Scan for the cell matching the given text and deliver its [X, Y] coordinate at center. 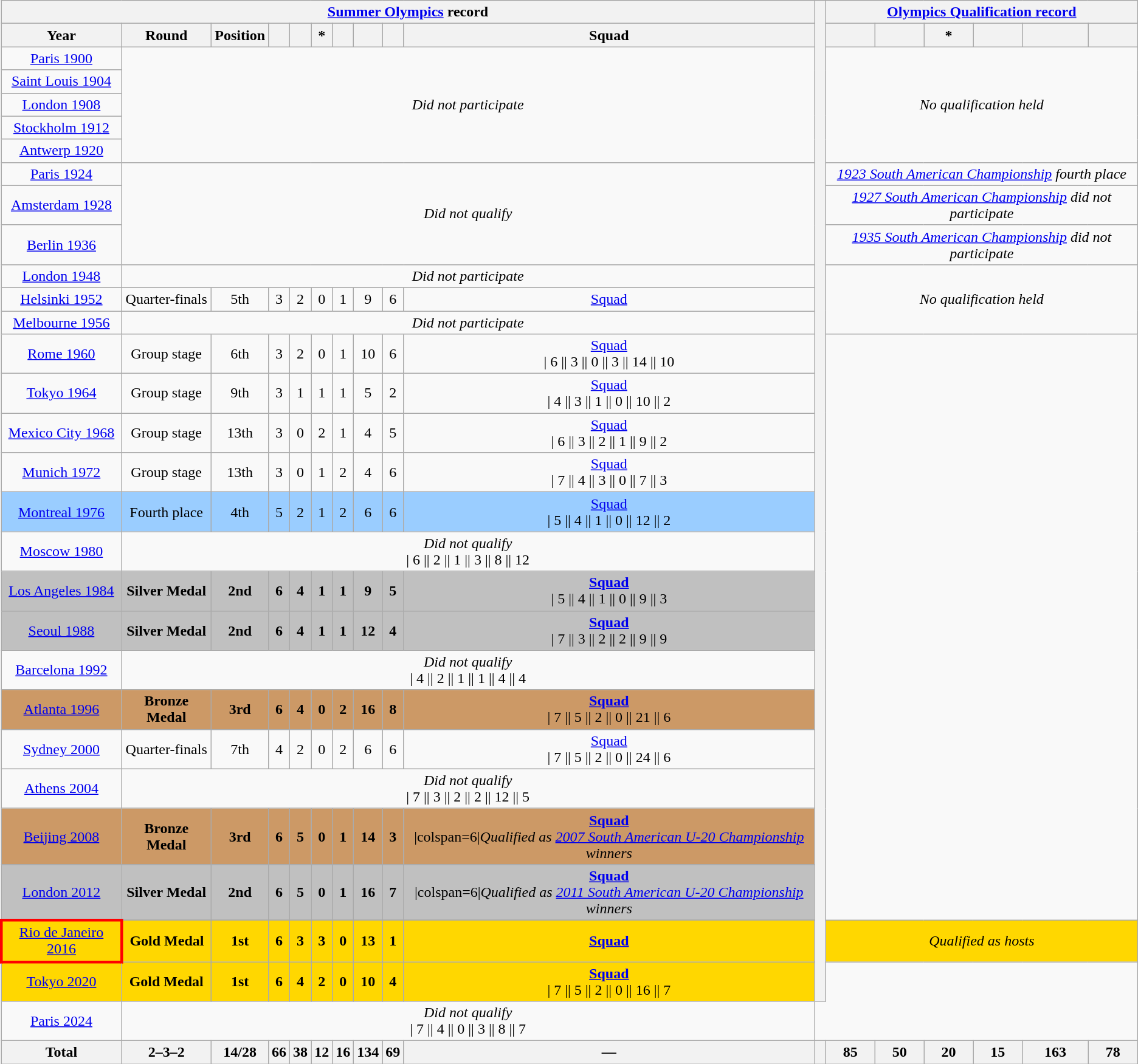
7 [393, 892]
Helsinki 1952 [61, 299]
66 [280, 1052]
Year [61, 35]
Paris 1924 [61, 174]
London 1908 [61, 105]
Paris 1900 [61, 58]
38 [300, 1052]
Beijing 2008 [61, 836]
Tokyo 2020 [61, 981]
Squad| 7 || 5 || 2 || 0 || 16 || 7 [609, 981]
20 [948, 1052]
Melbourne 1956 [61, 323]
85 [850, 1052]
1935 South American Championship did not participate [981, 244]
Did not qualify| 6 || 2 || 1 || 3 || 8 || 12 [468, 552]
Fourth place [167, 512]
78 [1112, 1052]
Amsterdam 1928 [61, 205]
Tokyo 1964 [61, 394]
Did not qualify [468, 213]
9th [240, 394]
Mexico City 1968 [61, 433]
Squad| 4 || 3 || 1 || 0 || 10 || 2 [609, 394]
1927 South American Championship did not participate [981, 205]
Seoul 1988 [61, 631]
14/28 [240, 1052]
Barcelona 1992 [61, 670]
Total [61, 1052]
Paris 2024 [61, 1021]
69 [393, 1052]
London 1948 [61, 276]
Did not qualify| 7 || 4 || 0 || 3 || 8 || 7 [468, 1021]
— [609, 1052]
Summer Olympics record [408, 12]
Rome 1960 [61, 354]
Athens 2004 [61, 789]
Squad|colspan=6|Qualified as 2007 South American U-20 Championship winners [609, 836]
Squad| 7 || 5 || 2 || 0 || 24 || 6 [609, 749]
Squad| 6 || 3 || 2 || 1 || 9 || 2 [609, 433]
Saint Louis 1904 [61, 81]
Position [240, 35]
Squad| 7 || 4 || 3 || 0 || 7 || 3 [609, 473]
Squad| 7 || 5 || 2 || 0 || 21 || 6 [609, 710]
London 2012 [61, 892]
5th [240, 299]
134 [368, 1052]
1923 South American Championship fourth place [981, 174]
Los Angeles 1984 [61, 591]
Montreal 1976 [61, 512]
2–3–2 [167, 1052]
Berlin 1936 [61, 244]
6th [240, 354]
50 [900, 1052]
Round [167, 35]
14 [368, 836]
8 [393, 710]
Squad| 6 || 3 || 0 || 3 || 14 || 10 [609, 354]
15 [998, 1052]
Qualified as hosts [981, 941]
Antwerp 1920 [61, 151]
Did not qualify| 7 || 3 || 2 || 2 || 12 || 5 [468, 789]
163 [1055, 1052]
Munich 1972 [61, 473]
7th [240, 749]
Sydney 2000 [61, 749]
Squad| 5 || 4 || 1 || 0 || 12 || 2 [609, 512]
Squad|colspan=6|Qualified as 2011 South American U-20 Championship winners [609, 892]
Squad| 7 || 3 || 2 || 2 || 9 || 9 [609, 631]
4th [240, 512]
Did not qualify| 4 || 2 || 1 || 1 || 4 || 4 [468, 670]
Moscow 1980 [61, 552]
Squad| 5 || 4 || 1 || 0 || 9 || 3 [609, 591]
13 [368, 941]
Olympics Qualification record [981, 12]
Rio de Janeiro 2016 [61, 941]
Stockholm 1912 [61, 128]
Atlanta 1996 [61, 710]
